From the cell containing the given text, extract its center point as (x, y) coordinate. 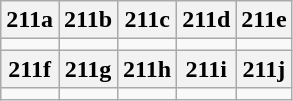
211g (88, 69)
211c (148, 20)
211e (264, 20)
211b (88, 20)
211f (30, 69)
211a (30, 20)
211d (206, 20)
211h (148, 69)
211i (206, 69)
211j (264, 69)
